Scan for the cell matching the given text and deliver its [X, Y] coordinate at center. 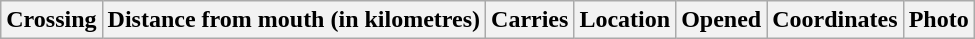
Carries [530, 20]
Crossing [52, 20]
Opened [722, 20]
Location [625, 20]
Coordinates [835, 20]
Photo [938, 20]
Distance from mouth (in kilometres) [294, 20]
